Search for the cell housing the specified text and yield its [x, y] center coordinate. 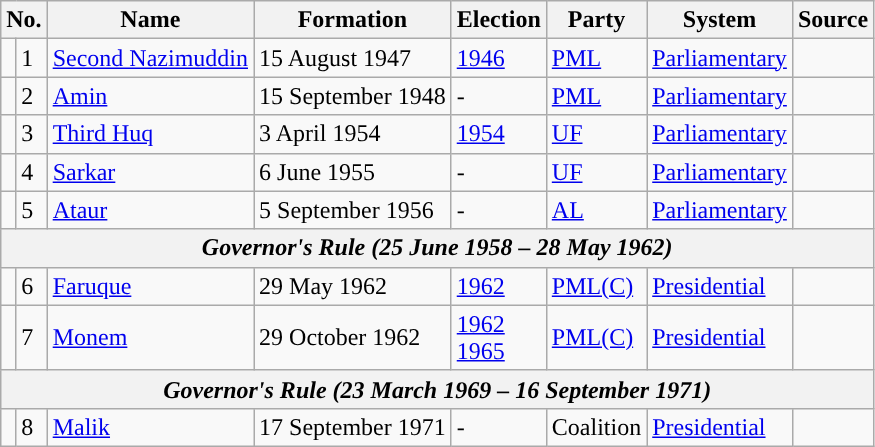
No. [24, 20]
Coalition [596, 427]
Election [498, 20]
Name [150, 20]
Governor's Rule (23 March 1969 – 16 September 1971) [438, 389]
15 September 1948 [353, 96]
Second Nazimuddin [150, 58]
19621965 [498, 338]
5 September 1956 [353, 210]
Ataur [150, 210]
4 [32, 172]
AL [596, 210]
17 September 1971 [353, 427]
Amin [150, 96]
3 [32, 134]
29 October 1962 [353, 338]
7 [32, 338]
1 [32, 58]
System [720, 20]
Party [596, 20]
1954 [498, 134]
Monem [150, 338]
Sarkar [150, 172]
2 [32, 96]
6 June 1955 [353, 172]
Malik [150, 427]
8 [32, 427]
Faruque [150, 286]
29 May 1962 [353, 286]
Governor's Rule (25 June 1958 – 28 May 1962) [438, 248]
15 August 1947 [353, 58]
Source [832, 20]
Formation [353, 20]
1962 [498, 286]
Third Huq [150, 134]
5 [32, 210]
1946 [498, 58]
6 [32, 286]
3 April 1954 [353, 134]
